Output the (X, Y) coordinate of the center of the cell containing the given text.  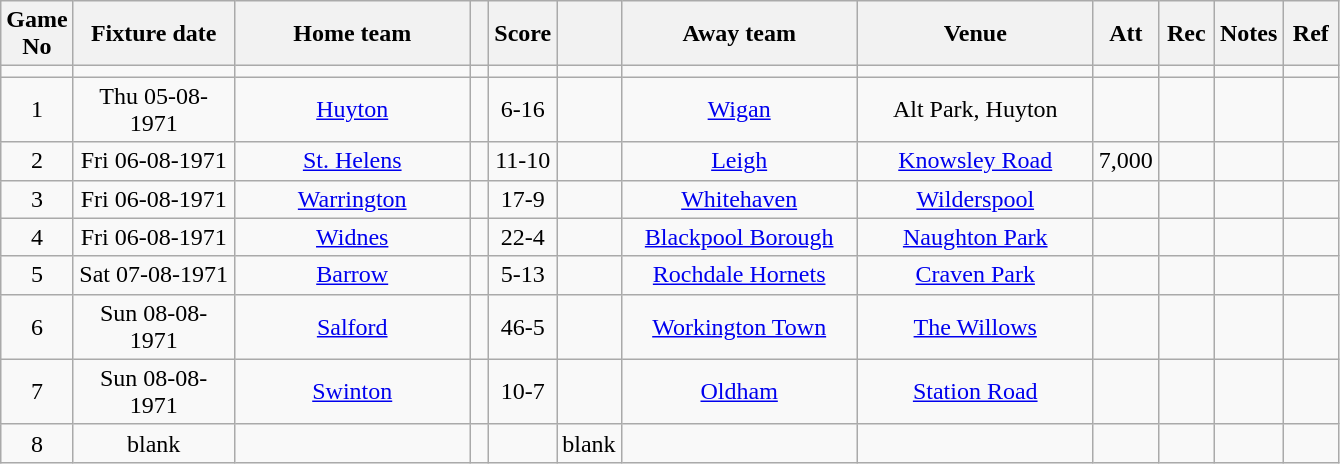
8 (37, 443)
Warrington (352, 199)
Rochdale Hornets (739, 275)
Game No (37, 34)
Workington Town (739, 326)
Knowsley Road (975, 161)
5-13 (523, 275)
Naughton Park (975, 237)
Score (523, 34)
7 (37, 392)
St. Helens (352, 161)
3 (37, 199)
5 (37, 275)
Att (1126, 34)
Leigh (739, 161)
Thu 05-08-1971 (154, 110)
6-16 (523, 110)
7,000 (1126, 161)
Ref (1311, 34)
4 (37, 237)
17-9 (523, 199)
Oldham (739, 392)
Notes (1248, 34)
Huyton (352, 110)
46-5 (523, 326)
Barrow (352, 275)
22-4 (523, 237)
1 (37, 110)
Widnes (352, 237)
6 (37, 326)
Alt Park, Huyton (975, 110)
Blackpool Borough (739, 237)
Sat 07-08-1971 (154, 275)
Away team (739, 34)
The Willows (975, 326)
Craven Park (975, 275)
Wilderspool (975, 199)
Salford (352, 326)
Swinton (352, 392)
Venue (975, 34)
11-10 (523, 161)
Home team (352, 34)
2 (37, 161)
10-7 (523, 392)
Rec (1186, 34)
Station Road (975, 392)
Wigan (739, 110)
Fixture date (154, 34)
Whitehaven (739, 199)
